Find where the given text appears and provide that cell's center as (X, Y) coordinate. 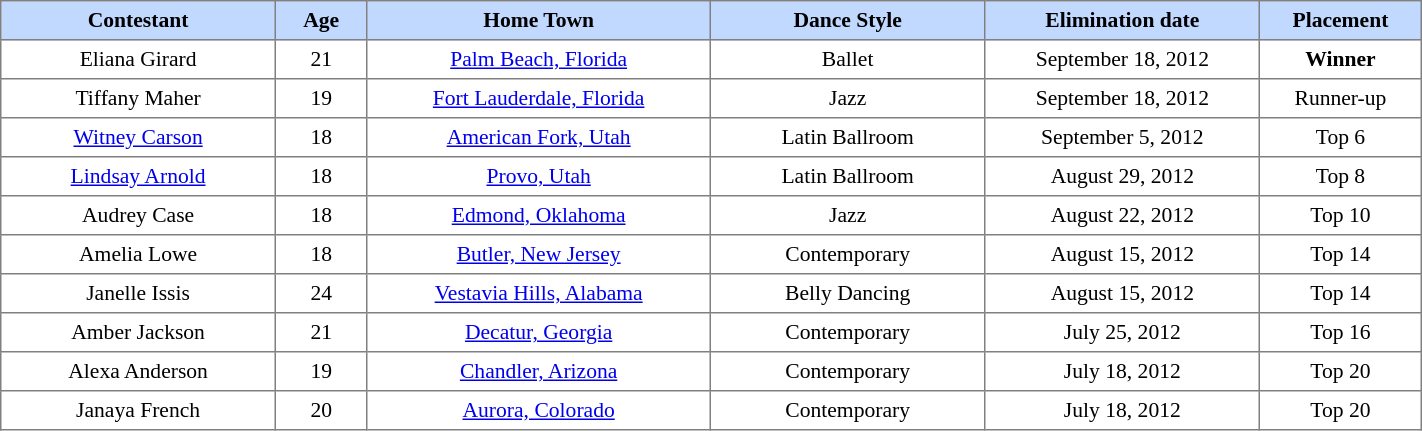
Amber Jackson (138, 332)
Dance Style (848, 20)
Lindsay Arnold (138, 176)
Edmond, Oklahoma (538, 216)
July 25, 2012 (1122, 332)
Decatur, Georgia (538, 332)
20 (321, 410)
Placement (1341, 20)
Janelle Issis (138, 294)
Winner (1341, 60)
Home Town (538, 20)
Aurora, Colorado (538, 410)
Belly Dancing (848, 294)
Elimination date (1122, 20)
Age (321, 20)
Butler, New Jersey (538, 254)
Top 6 (1341, 138)
Janaya French (138, 410)
Audrey Case (138, 216)
24 (321, 294)
August 22, 2012 (1122, 216)
Vestavia Hills, Alabama (538, 294)
Palm Beach, Florida (538, 60)
Amelia Lowe (138, 254)
Alexa Anderson (138, 372)
August 29, 2012 (1122, 176)
Fort Lauderdale, Florida (538, 98)
Top 16 (1341, 332)
Tiffany Maher (138, 98)
American Fork, Utah (538, 138)
Ballet (848, 60)
Eliana Girard (138, 60)
Runner-up (1341, 98)
Witney Carson (138, 138)
September 5, 2012 (1122, 138)
Provo, Utah (538, 176)
Top 10 (1341, 216)
Top 8 (1341, 176)
Contestant (138, 20)
Chandler, Arizona (538, 372)
